Output the [X, Y] coordinate of the center of the cell containing the given text.  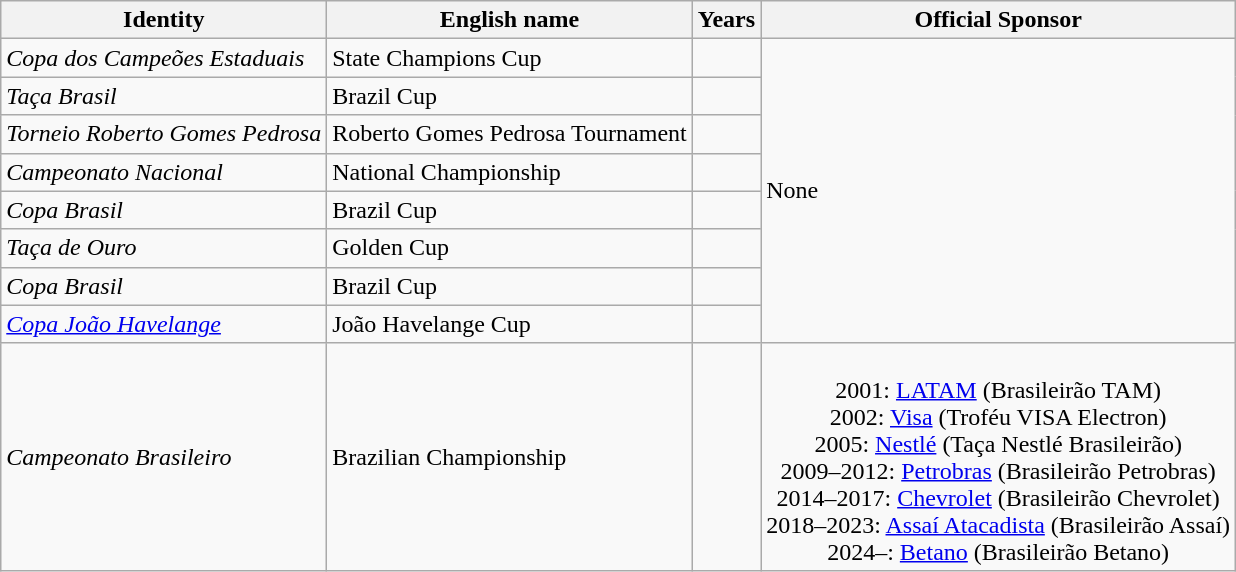
Copa dos Campeões Estaduais [164, 58]
Taça Brasil [164, 96]
State Champions Cup [510, 58]
Taça de Ouro [164, 248]
National Championship [510, 172]
English name [510, 20]
João Havelange Cup [510, 324]
Torneio Roberto Gomes Pedrosa [164, 134]
Golden Cup [510, 248]
Copa João Havelange [164, 324]
None [998, 191]
Official Sponsor [998, 20]
Campeonato Brasileiro [164, 456]
Identity [164, 20]
Years [726, 20]
Brazilian Championship [510, 456]
Campeonato Nacional [164, 172]
Roberto Gomes Pedrosa Tournament [510, 134]
